Detect which cell encompasses the target text, then output its (x, y) center coordinate. 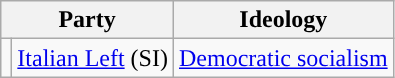
Party (88, 20)
Italian Left (SI) (93, 58)
Democratic socialism (283, 58)
Ideology (283, 20)
